Detect which cell encompasses the target text, then output its (x, y) center coordinate. 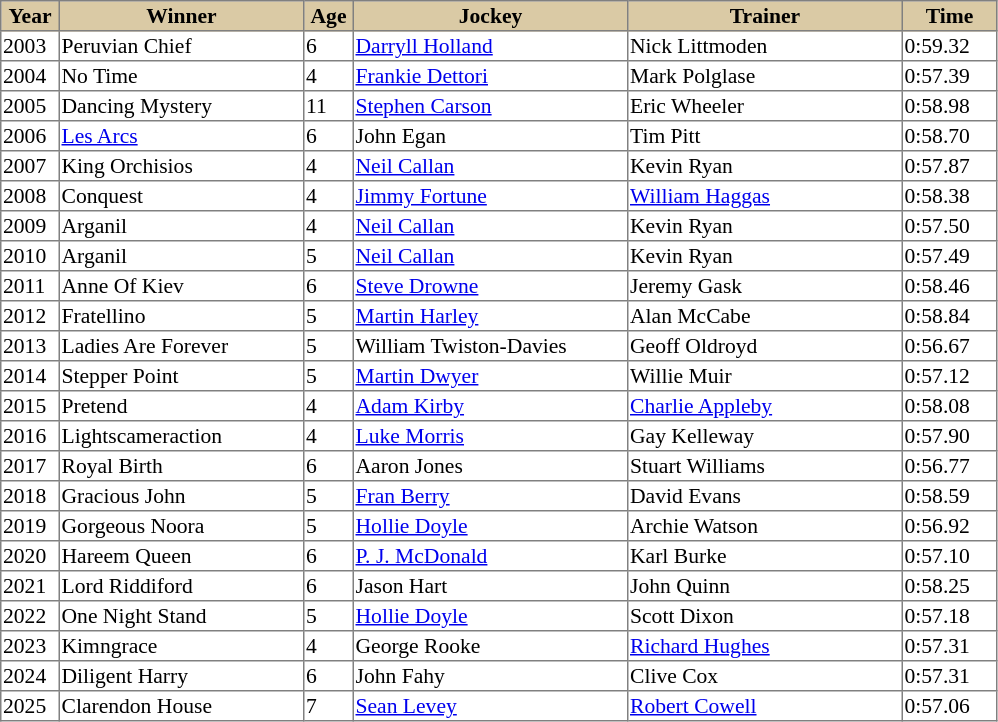
Time (949, 16)
11 (329, 106)
Martin Harley (490, 316)
Ladies Are Forever (181, 346)
No Time (181, 76)
2024 (30, 676)
William Twiston-Davies (490, 346)
Pretend (181, 406)
2010 (30, 256)
2012 (30, 316)
2020 (30, 556)
2009 (30, 226)
7 (329, 706)
Luke Morris (490, 436)
Age (329, 16)
0:58.38 (949, 196)
Adam Kirby (490, 406)
Jockey (490, 16)
0:58.25 (949, 586)
2018 (30, 496)
2015 (30, 406)
0:57.06 (949, 706)
0:57.39 (949, 76)
Alan McCabe (765, 316)
Tim Pitt (765, 136)
Gorgeous Noora (181, 526)
2004 (30, 76)
2021 (30, 586)
Mark Polglase (765, 76)
Gay Kelleway (765, 436)
Eric Wheeler (765, 106)
0:56.77 (949, 466)
Nick Littmoden (765, 46)
2005 (30, 106)
Archie Watson (765, 526)
0:58.46 (949, 286)
Stuart Williams (765, 466)
2019 (30, 526)
Jeremy Gask (765, 286)
George Rooke (490, 646)
2011 (30, 286)
0:56.67 (949, 346)
2025 (30, 706)
Stephen Carson (490, 106)
2006 (30, 136)
Steve Drowne (490, 286)
2017 (30, 466)
0:58.84 (949, 316)
0:56.92 (949, 526)
0:57.90 (949, 436)
Aaron Jones (490, 466)
2023 (30, 646)
0:59.32 (949, 46)
0:58.70 (949, 136)
Jason Hart (490, 586)
0:58.98 (949, 106)
Darryll Holland (490, 46)
2016 (30, 436)
0:57.12 (949, 376)
Hareem Queen (181, 556)
Robert Cowell (765, 706)
Richard Hughes (765, 646)
Martin Dwyer (490, 376)
William Haggas (765, 196)
Anne Of Kiev (181, 286)
Frankie Dettori (490, 76)
0:58.59 (949, 496)
Les Arcs (181, 136)
Fratellino (181, 316)
2013 (30, 346)
Gracious John (181, 496)
Kimngrace (181, 646)
2022 (30, 616)
John Quinn (765, 586)
P. J. McDonald (490, 556)
David Evans (765, 496)
Geoff Oldroyd (765, 346)
John Fahy (490, 676)
2008 (30, 196)
One Night Stand (181, 616)
Scott Dixon (765, 616)
2007 (30, 166)
Winner (181, 16)
Conquest (181, 196)
Dancing Mystery (181, 106)
2014 (30, 376)
Clarendon House (181, 706)
Lightscameraction (181, 436)
Jimmy Fortune (490, 196)
Charlie Appleby (765, 406)
2003 (30, 46)
Willie Muir (765, 376)
King Orchisios (181, 166)
0:58.08 (949, 406)
0:57.87 (949, 166)
Clive Cox (765, 676)
Trainer (765, 16)
John Egan (490, 136)
Peruvian Chief (181, 46)
0:57.18 (949, 616)
Lord Riddiford (181, 586)
Royal Birth (181, 466)
Fran Berry (490, 496)
Year (30, 16)
0:57.10 (949, 556)
Diligent Harry (181, 676)
0:57.49 (949, 256)
Karl Burke (765, 556)
Stepper Point (181, 376)
Sean Levey (490, 706)
0:57.50 (949, 226)
